Return (X, Y) of the center of cell containing provided text 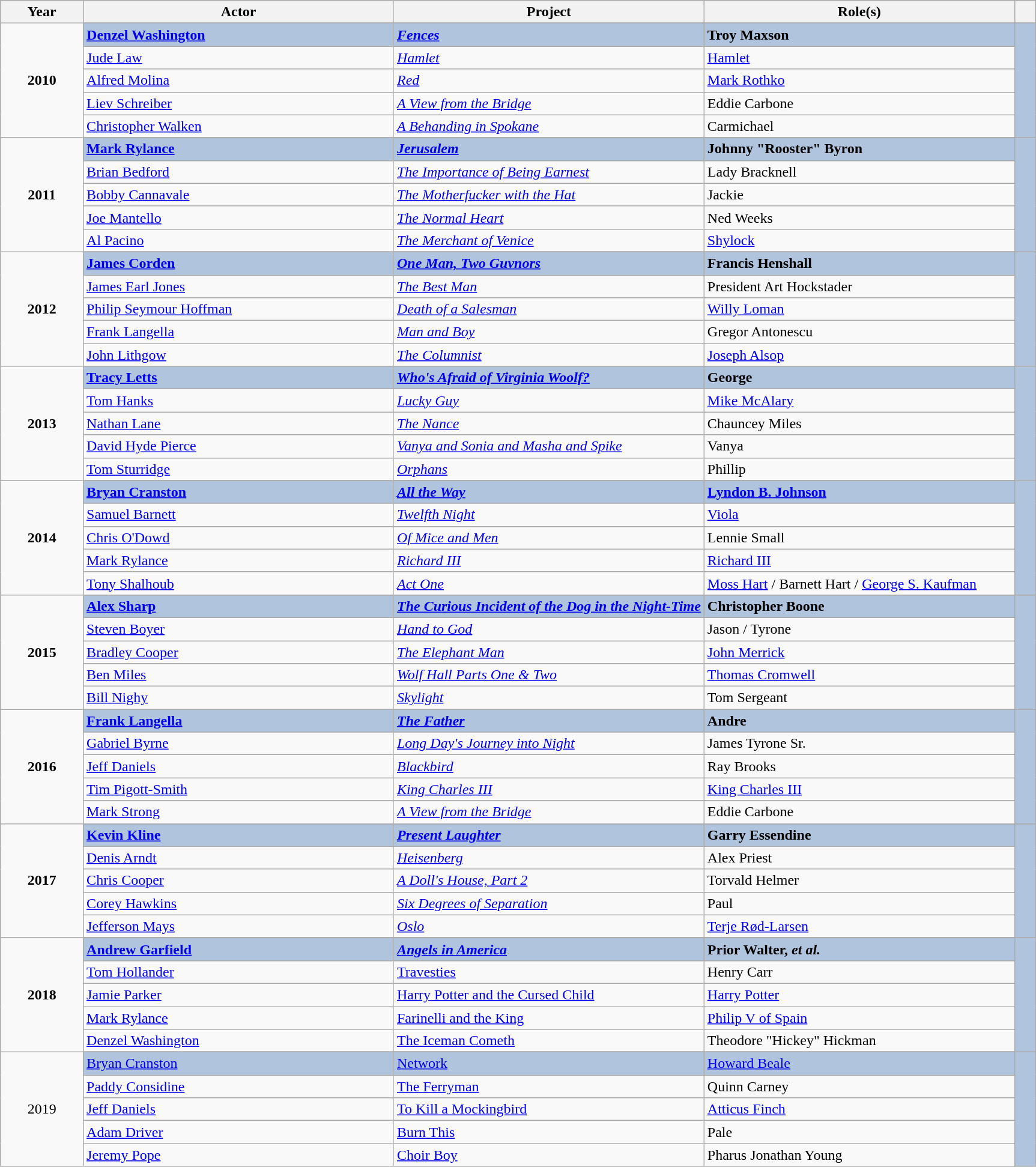
Alex Priest (859, 858)
Wolf Hall Parts One & Two (549, 675)
Willy Loman (859, 309)
Ben Miles (239, 675)
2016 (42, 766)
Heisenberg (549, 858)
Jackie (859, 195)
Nathan Lane (239, 423)
Ned Weeks (859, 217)
Year (42, 12)
Man and Boy (549, 332)
Christopher Boone (859, 606)
Samuel Barnett (239, 515)
Long Day's Journey into Night (549, 744)
Act One (549, 583)
Actor (239, 12)
President Art Hockstader (859, 286)
Terje Rød-Larsen (859, 926)
Hand to God (549, 629)
Torvald Helmer (859, 881)
The Elephant Man (549, 652)
Quinn Carney (859, 1087)
Vanya (859, 446)
Who's Afraid of Virginia Woolf? (549, 378)
2015 (42, 652)
James Earl Jones (239, 286)
Jamie Parker (239, 995)
Tim Pigott-Smith (239, 789)
John Merrick (859, 652)
2019 (42, 1109)
Johnny "Rooster" Byron (859, 149)
Al Pacino (239, 240)
Mark Rothko (859, 80)
Skylight (549, 698)
James Corden (239, 263)
Chauncey Miles (859, 423)
Lucky Guy (549, 401)
Jason / Tyrone (859, 629)
Viola (859, 515)
Andre (859, 721)
David Hyde Pierce (239, 446)
Tracy Letts (239, 378)
Howard Beale (859, 1064)
Tom Hollander (239, 972)
Lennie Small (859, 538)
A Behanding in Spokane (549, 126)
The Father (549, 721)
Alfred Molina (239, 80)
Denis Arndt (239, 858)
2011 (42, 195)
Jeremy Pope (239, 1155)
Red (549, 80)
One Man, Two Guvnors (549, 263)
The Importance of Being Earnest (549, 172)
Tony Shalhoub (239, 583)
Chris Cooper (239, 881)
The Columnist (549, 355)
Role(s) (859, 12)
Steven Boyer (239, 629)
Andrew Garfield (239, 949)
Phillip (859, 469)
Paddy Considine (239, 1087)
Angels in America (549, 949)
Travesties (549, 972)
Joseph Alsop (859, 355)
Garry Essendine (859, 835)
Death of a Salesman (549, 309)
A Doll's House, Part 2 (549, 881)
Oslo (549, 926)
2010 (42, 80)
The Nance (549, 423)
Pharus Jonathan Young (859, 1155)
Liev Schreiber (239, 103)
Moss Hart / Barnett Hart / George S. Kaufman (859, 583)
The Normal Heart (549, 217)
2013 (42, 423)
Adam Driver (239, 1132)
The Iceman Cometh (549, 1041)
Jerusalem (549, 149)
Bradley Cooper (239, 652)
2012 (42, 309)
Pale (859, 1132)
Harry Potter (859, 995)
Kevin Kline (239, 835)
Troy Maxson (859, 35)
Christopher Walken (239, 126)
All the Way (549, 492)
Fences (549, 35)
Choir Boy (549, 1155)
The Motherfucker with the Hat (549, 195)
Twelfth Night (549, 515)
Network (549, 1064)
The Best Man (549, 286)
2017 (42, 881)
Six Degrees of Separation (549, 903)
Brian Bedford (239, 172)
Joe Mantello (239, 217)
Chris O'Dowd (239, 538)
The Ferryman (549, 1087)
Lady Bracknell (859, 172)
John Lithgow (239, 355)
Shylock (859, 240)
Paul (859, 903)
Jefferson Mays (239, 926)
The Merchant of Venice (549, 240)
The Curious Incident of the Dog in the Night-Time (549, 606)
Orphans (549, 469)
Corey Hawkins (239, 903)
Tom Sergeant (859, 698)
Tom Sturridge (239, 469)
Project (549, 12)
Alex Sharp (239, 606)
Gregor Antonescu (859, 332)
Blackbird (549, 766)
Atticus Finch (859, 1109)
To Kill a Mockingbird (549, 1109)
Farinelli and the King (549, 1018)
Ray Brooks (859, 766)
2018 (42, 995)
Prior Walter, et al. (859, 949)
Carmichael (859, 126)
2014 (42, 538)
Burn This (549, 1132)
George (859, 378)
Theodore "Hickey" Hickman (859, 1041)
Mark Strong (239, 812)
Francis Henshall (859, 263)
Gabriel Byrne (239, 744)
Bobby Cannavale (239, 195)
Jude Law (239, 58)
Harry Potter and the Cursed Child (549, 995)
Henry Carr (859, 972)
Present Laughter (549, 835)
Philip V of Spain (859, 1018)
Philip Seymour Hoffman (239, 309)
Mike McAlary (859, 401)
Vanya and Sonia and Masha and Spike (549, 446)
James Tyrone Sr. (859, 744)
Lyndon B. Johnson (859, 492)
Bill Nighy (239, 698)
Thomas Cromwell (859, 675)
Of Mice and Men (549, 538)
Tom Hanks (239, 401)
